Output the (x, y) coordinate of the center of the cell containing the given text.  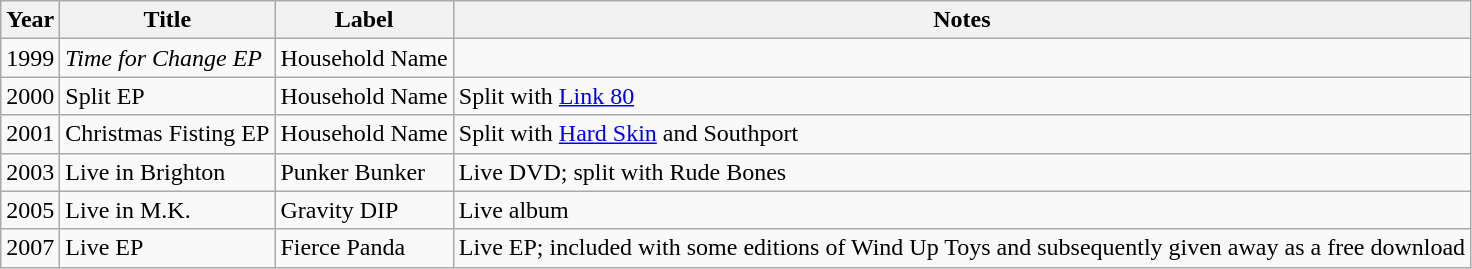
2005 (30, 210)
Punker Bunker (364, 172)
Fierce Panda (364, 248)
1999 (30, 58)
Year (30, 20)
2001 (30, 134)
Split with Link 80 (962, 96)
Live in Brighton (168, 172)
Live DVD; split with Rude Bones (962, 172)
Gravity DIP (364, 210)
Live EP; included with some editions of Wind Up Toys and subsequently given away as a free download (962, 248)
Time for Change EP (168, 58)
Notes (962, 20)
2003 (30, 172)
Split with Hard Skin and Southport (962, 134)
Label (364, 20)
2007 (30, 248)
Live in M.K. (168, 210)
2000 (30, 96)
Live EP (168, 248)
Split EP (168, 96)
Christmas Fisting EP (168, 134)
Title (168, 20)
Live album (962, 210)
